Capture the cell that displays the provided text and extract its [X, Y] central coordinate. 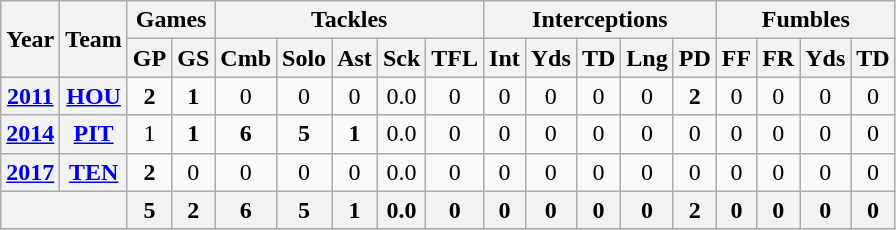
PD [694, 58]
Year [30, 39]
Team [94, 39]
Interceptions [600, 20]
Tackles [350, 20]
FF [736, 58]
Games [170, 20]
2014 [30, 134]
2017 [30, 172]
Lng [647, 58]
HOU [94, 96]
PIT [94, 134]
Int [505, 58]
Sck [401, 58]
Solo [304, 58]
TEN [94, 172]
GP [149, 58]
TFL [455, 58]
Ast [355, 58]
Fumbles [806, 20]
FR [778, 58]
2011 [30, 96]
Cmb [246, 58]
GS [194, 58]
